For the text-containing cell, return its midpoint in [x, y] coordinate format. 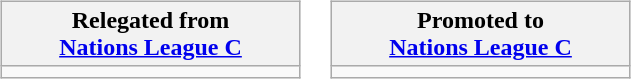
Promoted toNations League C [480, 34]
Relegated fromNations League C [150, 34]
